Provide the (X, Y) coordinate of the cell's center where the given text is located.  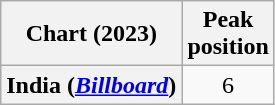
India (Billboard) (92, 85)
Chart (2023) (92, 34)
Peakposition (228, 34)
6 (228, 85)
